For the text-containing cell, return its midpoint in [x, y] coordinate format. 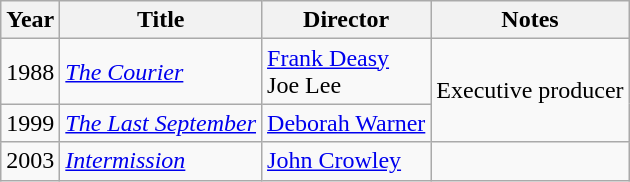
John Crowley [346, 161]
Frank DeasyJoe Lee [346, 72]
1988 [30, 72]
Notes [530, 20]
The Courier [161, 72]
Title [161, 20]
Intermission [161, 161]
Year [30, 20]
2003 [30, 161]
Deborah Warner [346, 123]
Executive producer [530, 90]
Director [346, 20]
The Last September [161, 123]
1999 [30, 123]
